For the text-containing cell, return its midpoint in [X, Y] coordinate format. 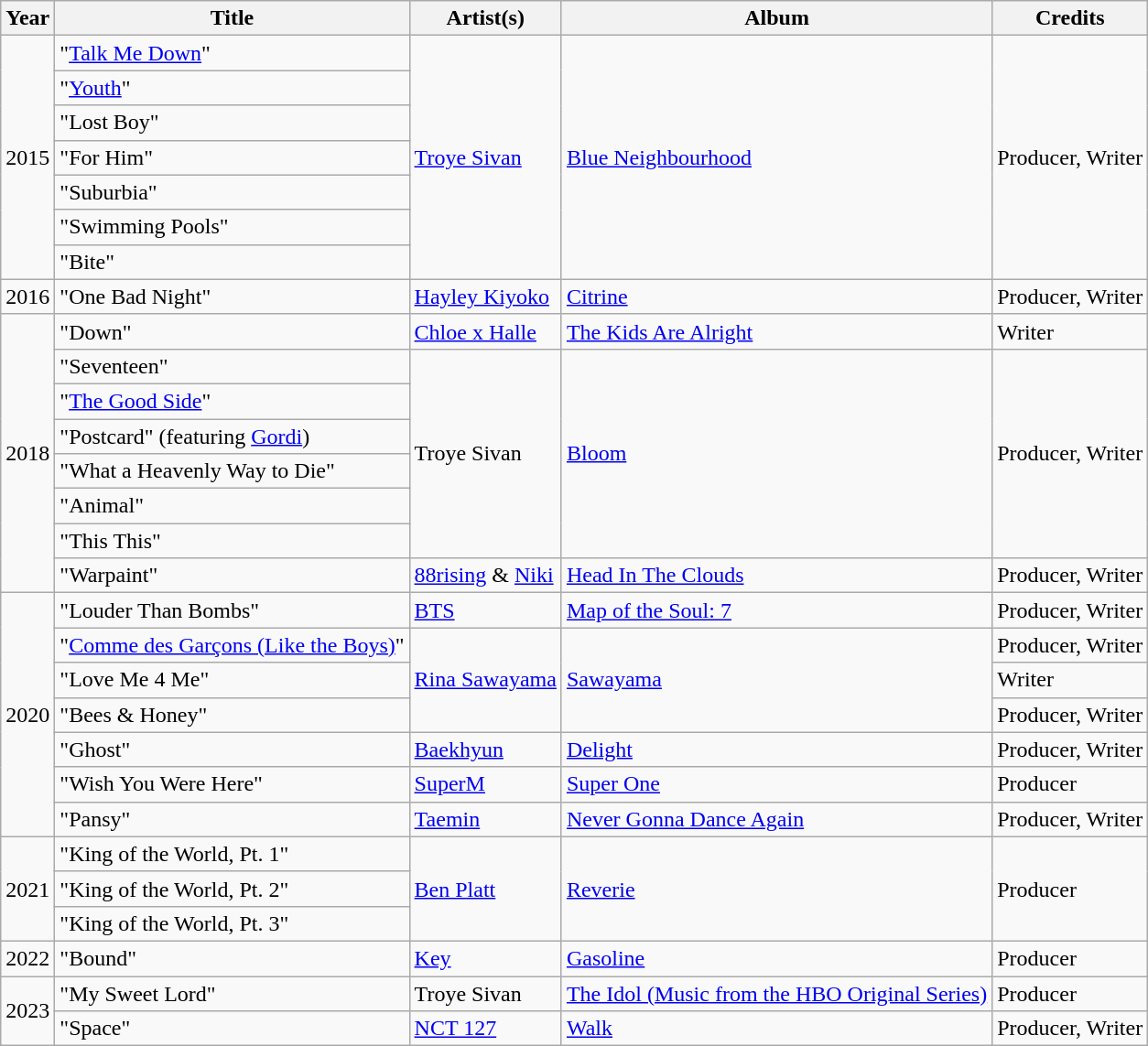
"King of the World, Pt. 1" [233, 854]
Reverie [776, 889]
The Idol (Music from the HBO Original Series) [776, 993]
Map of the Soul: 7 [776, 610]
"King of the World, Pt. 3" [233, 923]
Citrine [776, 297]
Taemin [485, 819]
"Lost Boy" [233, 123]
"Ghost" [233, 749]
"Wish You Were Here" [233, 784]
2015 [27, 157]
Rina Sawayama [485, 680]
The Kids Are Alright [776, 331]
"Louder Than Bombs" [233, 610]
"Space" [233, 1029]
2020 [27, 715]
"One Bad Night" [233, 297]
Baekhyun [485, 749]
"Swimming Pools" [233, 227]
"Youth" [233, 88]
Album [776, 18]
BTS [485, 610]
2021 [27, 889]
2022 [27, 958]
Ben Platt [485, 889]
Walk [776, 1029]
"Talk Me Down" [233, 53]
88rising & Niki [485, 576]
"Suburbia" [233, 192]
Gasoline [776, 958]
Super One [776, 784]
"This This" [233, 541]
"Bite" [233, 262]
Artist(s) [485, 18]
Year [27, 18]
SuperM [485, 784]
"Bound" [233, 958]
"Pansy" [233, 819]
"Down" [233, 331]
Title [233, 18]
NCT 127 [485, 1029]
"Seventeen" [233, 366]
2018 [27, 453]
"The Good Side" [233, 401]
Delight [776, 749]
Key [485, 958]
Bloom [776, 453]
"For Him" [233, 157]
"Love Me 4 Me" [233, 680]
"Postcard" (featuring Gordi) [233, 437]
"Warpaint" [233, 576]
"Comme des Garçons (Like the Boys)" [233, 645]
"Bees & Honey" [233, 715]
Hayley Kiyoko [485, 297]
Blue Neighbourhood [776, 157]
Credits [1070, 18]
Head In The Clouds [776, 576]
Sawayama [776, 680]
"King of the World, Pt. 2" [233, 889]
"What a Heavenly Way to Die" [233, 471]
"My Sweet Lord" [233, 993]
"Animal" [233, 506]
Never Gonna Dance Again [776, 819]
Chloe x Halle [485, 331]
2016 [27, 297]
2023 [27, 1010]
